Detect which cell encompasses the target text, then output its (x, y) center coordinate. 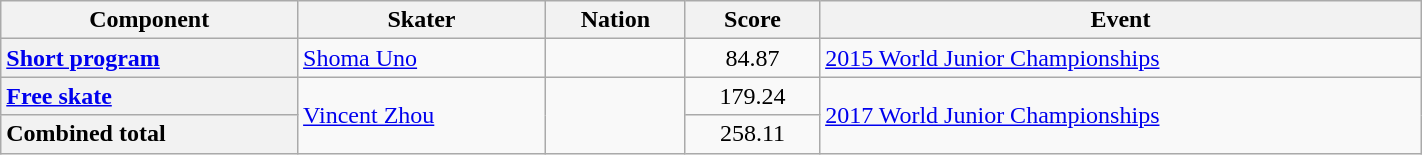
Event (1121, 20)
Score (752, 20)
2015 World Junior Championships (1121, 58)
Free skate (150, 96)
Vincent Zhou (422, 115)
Shoma Uno (422, 58)
2017 World Junior Championships (1121, 115)
258.11 (752, 134)
179.24 (752, 96)
Nation (615, 20)
Short program (150, 58)
84.87 (752, 58)
Component (150, 20)
Skater (422, 20)
Combined total (150, 134)
